Scan for the cell matching the given text and deliver its (x, y) coordinate at center. 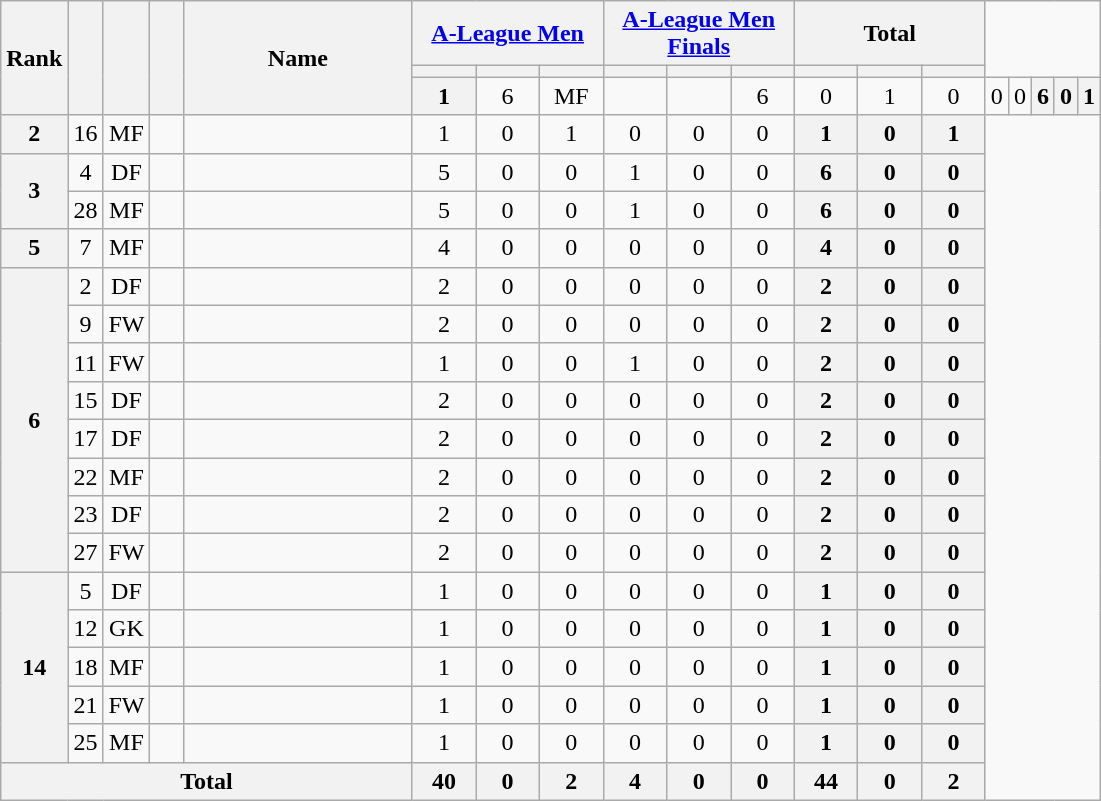
18 (86, 667)
7 (86, 248)
28 (86, 210)
16 (86, 134)
Rank (34, 58)
27 (86, 553)
GK (126, 629)
9 (86, 324)
21 (86, 705)
A-League Men Finals (698, 34)
14 (34, 667)
15 (86, 400)
17 (86, 438)
11 (86, 362)
3 (34, 191)
40 (444, 781)
Name (298, 58)
25 (86, 743)
A-League Men (508, 34)
12 (86, 629)
23 (86, 515)
22 (86, 477)
44 (826, 781)
